Scan for the cell matching the given text and deliver its [X, Y] coordinate at center. 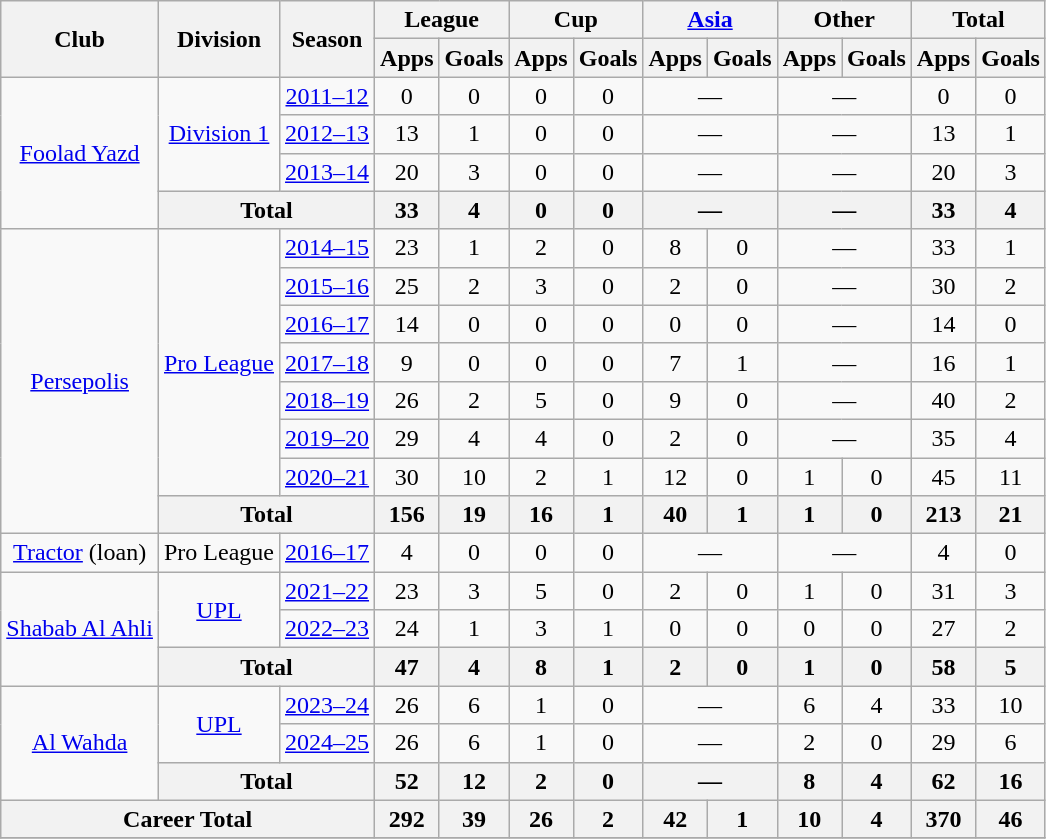
27 [943, 629]
Foolad Yazd [80, 153]
2019–20 [328, 438]
2012–13 [328, 134]
Division 1 [218, 134]
League [442, 20]
Club [80, 39]
2021–22 [328, 591]
2022–23 [328, 629]
2015–16 [328, 286]
39 [474, 819]
156 [407, 515]
2013–14 [328, 172]
Cup [576, 20]
31 [943, 591]
7 [675, 362]
21 [1011, 515]
2018–19 [328, 400]
25 [407, 286]
11 [1011, 477]
2024–25 [328, 743]
2017–18 [328, 362]
42 [675, 819]
2020–21 [328, 477]
Season [328, 39]
58 [943, 667]
213 [943, 515]
Tractor (loan) [80, 553]
Asia [710, 20]
52 [407, 781]
Al Wahda [80, 743]
19 [474, 515]
Shabab Al Ahli [80, 629]
24 [407, 629]
62 [943, 781]
292 [407, 819]
46 [1011, 819]
370 [943, 819]
Division [218, 39]
35 [943, 438]
2014–15 [328, 248]
2023–24 [328, 705]
Persepolis [80, 381]
47 [407, 667]
Career Total [188, 819]
2011–12 [328, 96]
45 [943, 477]
Other [844, 20]
